Pinpoint the cell where the given text exists, returning its [x, y] midpoint coordinate. 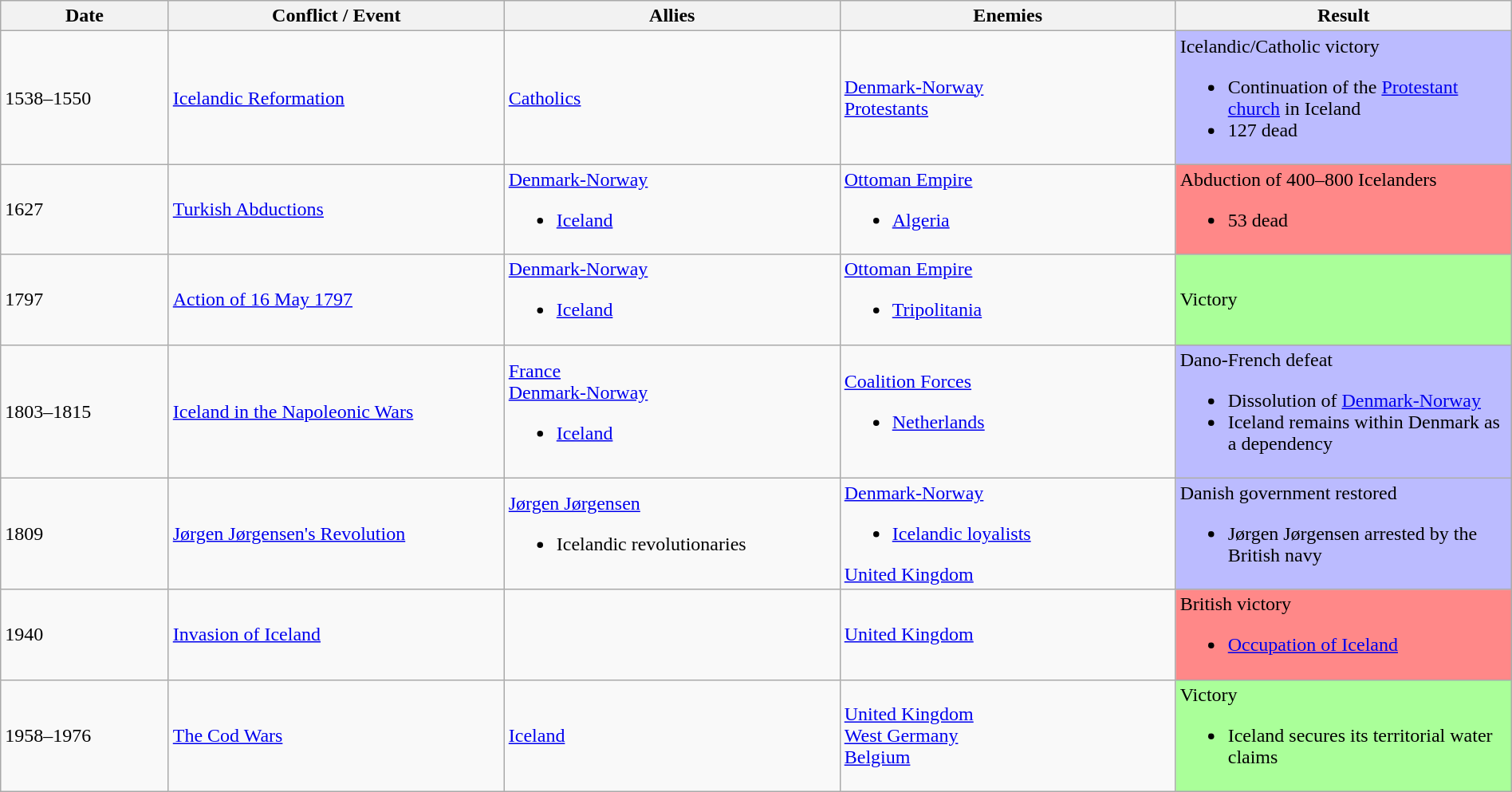
1627 [85, 209]
Catholics [671, 97]
Icelandic Reformation [337, 97]
Action of 16 May 1797 [337, 300]
France Denmark-NorwayIceland [671, 412]
United Kingdom [1008, 635]
Denmark-Norway Protestants [1008, 97]
Allies [671, 16]
VictoryIceland secures its territorial water claims [1343, 735]
1803–1815 [85, 412]
Result [1343, 16]
1958–1976 [85, 735]
1809 [85, 534]
Enemies [1008, 16]
British victoryOccupation of Iceland [1343, 635]
Iceland in the Napoleonic Wars [337, 412]
Ottoman Empire Algeria [1008, 209]
1940 [85, 635]
Denmark-NorwayIcelandic loyalists United Kingdom [1008, 534]
1797 [85, 300]
Ottoman Empire Tripolitania [1008, 300]
Invasion of Iceland [337, 635]
Icelandic/Catholic victoryContinuation of the Protestant church in Iceland127 dead [1343, 97]
Jørgen JørgensenIcelandic revolutionaries [671, 534]
Date [85, 16]
Danish government restoredJørgen Jørgensen arrested by the British navy [1343, 534]
Iceland [671, 735]
Jørgen Jørgensen's Revolution [337, 534]
United Kingdom West Germany Belgium [1008, 735]
Victory [1343, 300]
Coalition Forces Netherlands [1008, 412]
1538–1550 [85, 97]
Dano-French defeatDissolution of Denmark-NorwayIceland remains within Denmark as a dependency [1343, 412]
Abduction of 400–800 Icelanders53 dead [1343, 209]
The Cod Wars [337, 735]
Turkish Abductions [337, 209]
Conflict / Event [337, 16]
